Return (x, y) of the center of cell containing provided text 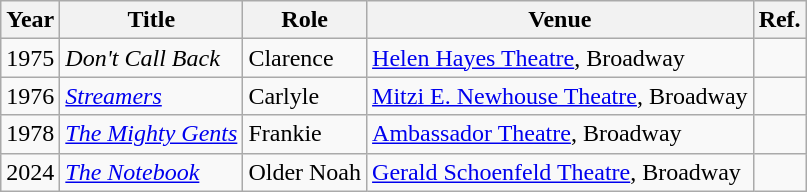
1975 (30, 58)
The Notebook (152, 172)
Carlyle (305, 96)
1978 (30, 134)
Mitzi E. Newhouse Theatre, Broadway (560, 96)
Role (305, 20)
1976 (30, 96)
Clarence (305, 58)
Frankie (305, 134)
Older Noah (305, 172)
2024 (30, 172)
Don't Call Back (152, 58)
Title (152, 20)
The Mighty Gents (152, 134)
Ref. (780, 20)
Gerald Schoenfeld Theatre, Broadway (560, 172)
Venue (560, 20)
Ambassador Theatre, Broadway (560, 134)
Year (30, 20)
Streamers (152, 96)
Helen Hayes Theatre, Broadway (560, 58)
